Pinpoint the cell where the given text exists, returning its (X, Y) midpoint coordinate. 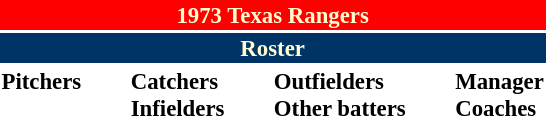
Roster (272, 48)
1973 Texas Rangers (272, 15)
